Extract the [x, y] coordinate from the center of the cell holding the provided text.  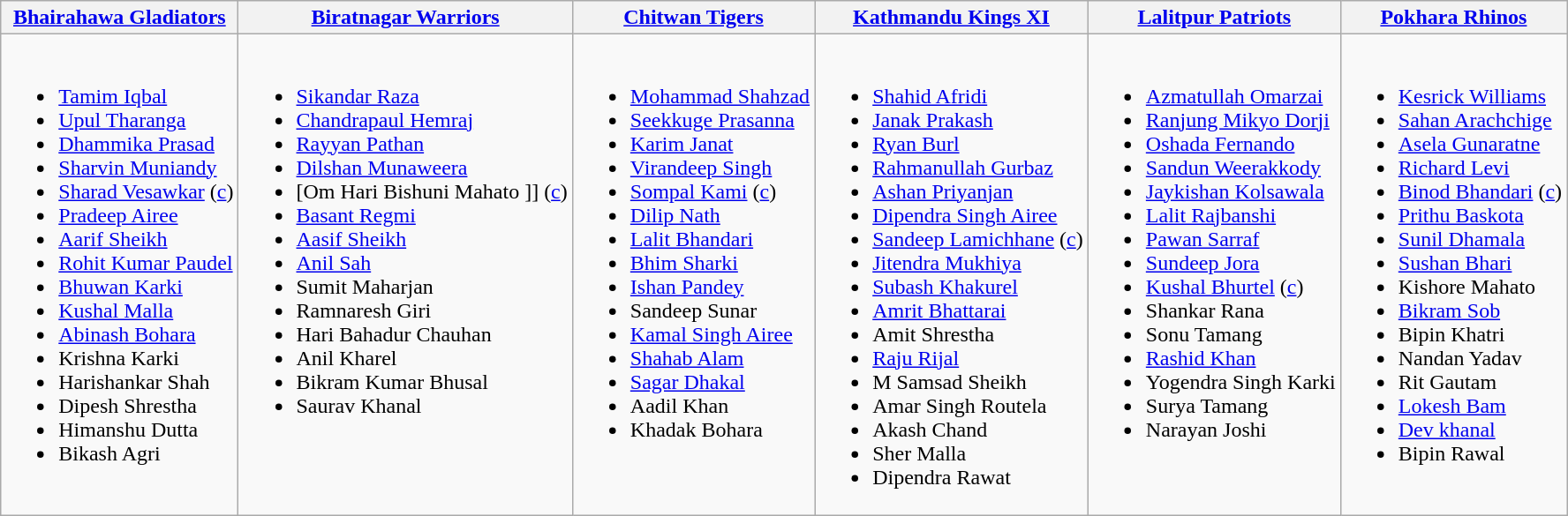
Bhairahawa Gladiators [120, 18]
Lalitpur Patriots [1214, 18]
Chitwan Tigers [693, 18]
Kathmandu Kings XI [952, 18]
Pokhara Rhinos [1453, 18]
Biratnagar Warriors [405, 18]
